Search for the cell housing the specified text and yield its [X, Y] center coordinate. 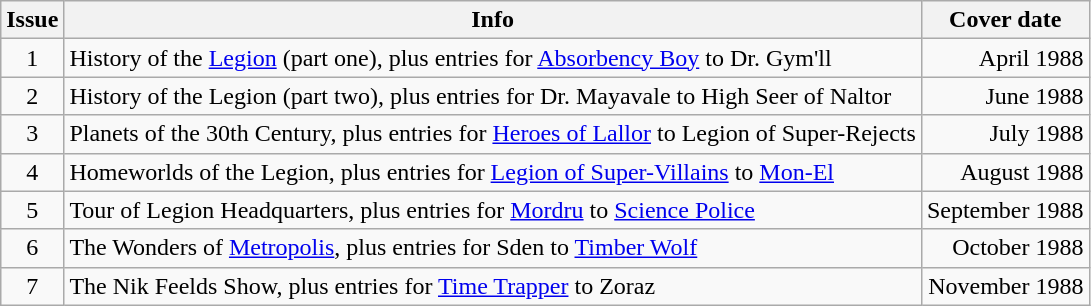
The Nik Feelds Show, plus entries for Time Trapper to Zoraz [493, 286]
4 [32, 172]
September 1988 [1005, 210]
Issue [32, 20]
2 [32, 96]
Cover date [1005, 20]
April 1988 [1005, 58]
5 [32, 210]
Tour of Legion Headquarters, plus entries for Mordru to Science Police [493, 210]
History of the Legion (part one), plus entries for Absorbency Boy to Dr. Gym'll [493, 58]
August 1988 [1005, 172]
The Wonders of Metropolis, plus entries for Sden to Timber Wolf [493, 248]
Homeworlds of the Legion, plus entries for Legion of Super-Villains to Mon-El [493, 172]
6 [32, 248]
Planets of the 30th Century, plus entries for Heroes of Lallor to Legion of Super-Rejects [493, 134]
History of the Legion (part two), plus entries for Dr. Mayavale to High Seer of Naltor [493, 96]
November 1988 [1005, 286]
3 [32, 134]
October 1988 [1005, 248]
7 [32, 286]
Info [493, 20]
June 1988 [1005, 96]
July 1988 [1005, 134]
1 [32, 58]
